Capture the cell that displays the provided text and extract its [X, Y] central coordinate. 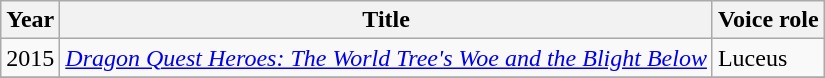
Dragon Quest Heroes: The World Tree's Woe and the Blight Below [386, 58]
Luceus [768, 58]
Year [30, 20]
2015 [30, 58]
Title [386, 20]
Voice role [768, 20]
